For the text-containing cell, return its midpoint in [x, y] coordinate format. 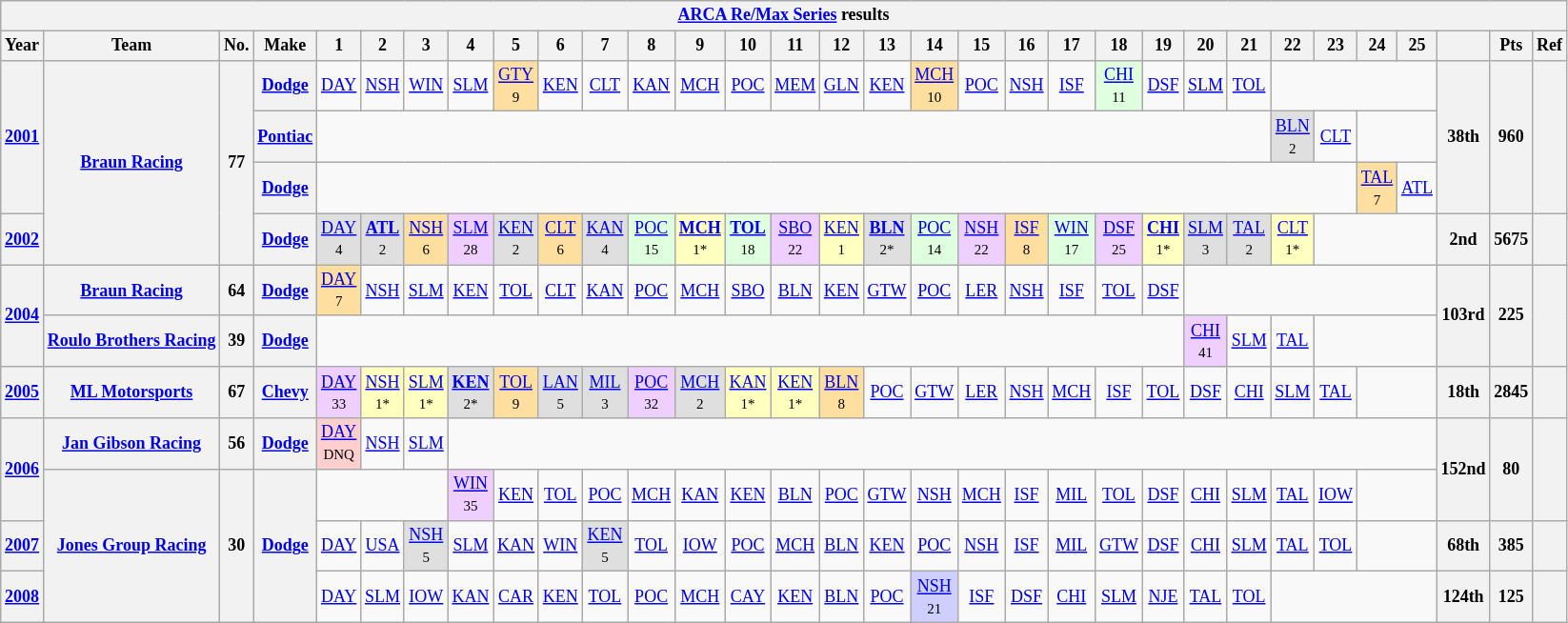
2002 [23, 239]
CAR [516, 597]
KAN4 [605, 239]
17 [1072, 46]
CHI1* [1162, 239]
BLN2* [887, 239]
Year [23, 46]
ISF8 [1027, 239]
2004 [23, 316]
DAY33 [339, 392]
MCH10 [935, 86]
MCH2 [699, 392]
NSH21 [935, 597]
KEN2* [471, 392]
KEN1* [795, 392]
ATL2 [383, 239]
DAY7 [339, 291]
Pts [1511, 46]
DAYDNQ [339, 444]
6 [560, 46]
2006 [23, 469]
USA [383, 546]
19 [1162, 46]
15 [982, 46]
385 [1511, 546]
POC14 [935, 239]
GTY9 [516, 86]
CLT6 [560, 239]
SBO [748, 291]
80 [1511, 469]
BLN8 [841, 392]
Ref [1550, 46]
BLN2 [1293, 137]
9 [699, 46]
ATL [1417, 188]
NSH6 [426, 239]
68th [1463, 546]
2nd [1463, 239]
2005 [23, 392]
KEN2 [516, 239]
TAL2 [1249, 239]
22 [1293, 46]
KEN5 [605, 546]
5675 [1511, 239]
KEN1 [841, 239]
NJE [1162, 597]
8 [652, 46]
225 [1511, 316]
POC32 [652, 392]
7 [605, 46]
TOL18 [748, 239]
WIN17 [1072, 239]
POC15 [652, 239]
125 [1511, 597]
MIL3 [605, 392]
4 [471, 46]
11 [795, 46]
TAL7 [1377, 188]
GLN [841, 86]
WIN35 [471, 494]
38th [1463, 137]
2008 [23, 597]
Jan Gibson Racing [131, 444]
3 [426, 46]
960 [1511, 137]
ML Motorsports [131, 392]
103rd [1463, 316]
1 [339, 46]
10 [748, 46]
DSF25 [1119, 239]
30 [236, 545]
18th [1463, 392]
ARCA Re/Max Series results [784, 15]
2 [383, 46]
NSH1* [383, 392]
14 [935, 46]
CLT1* [1293, 239]
67 [236, 392]
SLM3 [1206, 239]
21 [1249, 46]
5 [516, 46]
77 [236, 162]
124th [1463, 597]
SLM1* [426, 392]
20 [1206, 46]
MCH1* [699, 239]
MEM [795, 86]
13 [887, 46]
CAY [748, 597]
KAN1* [748, 392]
Make [286, 46]
23 [1336, 46]
16 [1027, 46]
CHI41 [1206, 341]
No. [236, 46]
25 [1417, 46]
Roulo Brothers Racing [131, 341]
12 [841, 46]
SBO22 [795, 239]
56 [236, 444]
Jones Group Racing [131, 545]
CHI11 [1119, 86]
Pontiac [286, 137]
Chevy [286, 392]
18 [1119, 46]
64 [236, 291]
24 [1377, 46]
DAY4 [339, 239]
2007 [23, 546]
SLM28 [471, 239]
NSH22 [982, 239]
NSH5 [426, 546]
2001 [23, 137]
Team [131, 46]
39 [236, 341]
2845 [1511, 392]
TOL9 [516, 392]
LAN5 [560, 392]
152nd [1463, 469]
